Return (x, y) of the center of cell containing provided text 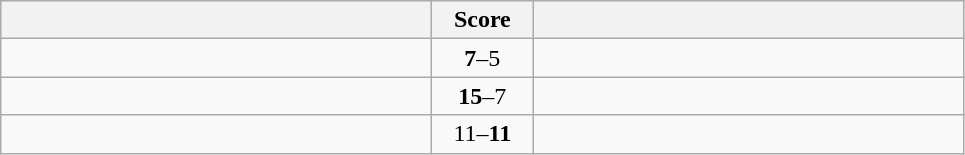
15–7 (482, 96)
Score (482, 20)
7–5 (482, 58)
11–11 (482, 134)
